Detect which cell encompasses the target text, then output its (X, Y) center coordinate. 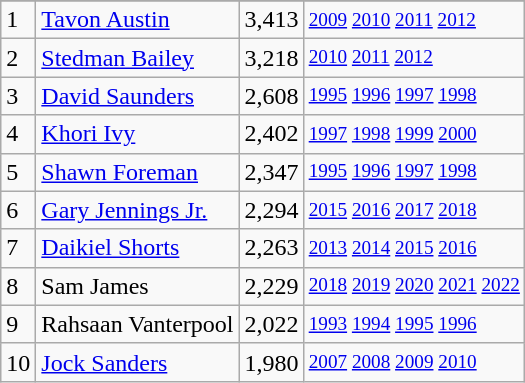
1 (18, 20)
2015 2016 2017 2018 (414, 210)
2,022 (272, 324)
2,347 (272, 172)
1993 1994 1995 1996 (414, 324)
2013 2014 2015 2016 (414, 248)
10 (18, 362)
1,980 (272, 362)
David Saunders (138, 96)
Daikiel Shorts (138, 248)
Rahsaan Vanterpool (138, 324)
5 (18, 172)
7 (18, 248)
2,229 (272, 286)
Khori Ivy (138, 134)
Tavon Austin (138, 20)
9 (18, 324)
8 (18, 286)
Stedman Bailey (138, 58)
1997 1998 1999 2000 (414, 134)
Sam James (138, 286)
2,294 (272, 210)
3,218 (272, 58)
3 (18, 96)
2,263 (272, 248)
4 (18, 134)
2,608 (272, 96)
2010 2011 2012 (414, 58)
Gary Jennings Jr. (138, 210)
Shawn Foreman (138, 172)
3,413 (272, 20)
2018 2019 2020 2021 2022 (414, 286)
2009 2010 2011 2012 (414, 20)
Jock Sanders (138, 362)
2007 2008 2009 2010 (414, 362)
6 (18, 210)
2 (18, 58)
2,402 (272, 134)
